Capture the cell that displays the provided text and extract its (x, y) central coordinate. 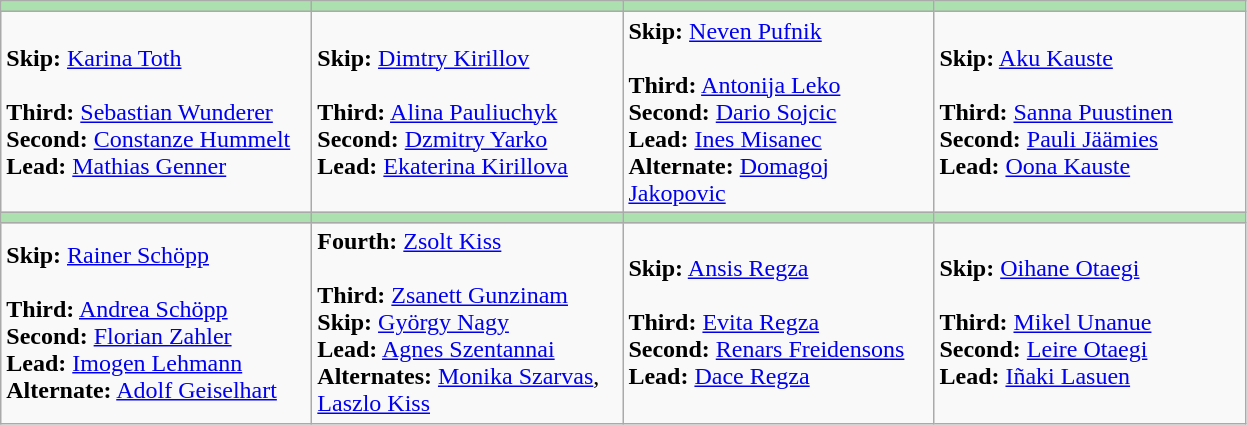
Skip: Rainer Schöpp Third: Andrea Schöpp Second: Florian Zahler Lead: Imogen Lehmann Alternate: Adolf Geiselhart (156, 323)
Skip: Karina Toth Third: Sebastian Wunderer Second: Constanze Hummelt Lead: Mathias Genner (156, 112)
Skip: Ansis Regza Third: Evita Regza Second: Renars Freidensons Lead: Dace Regza (778, 323)
Skip: Oihane Otaegi Third: Mikel Unanue Second: Leire Otaegi Lead: Iñaki Lasuen (1090, 323)
Skip: Neven Pufnik Third: Antonija Leko Second: Dario Sojcic Lead: Ines Misanec Alternate: Domagoj Jakopovic (778, 112)
Skip: Aku Kauste Third: Sanna Puustinen Second: Pauli Jäämies Lead: Oona Kauste (1090, 112)
Fourth: Zsolt Kiss Third: Zsanett Gunzinam Skip: György Nagy Lead: Agnes Szentannai Alternates: Monika Szarvas, Laszlo Kiss (468, 323)
Skip: Dimtry Kirillov Third: Alina Pauliuchyk Second: Dzmitry Yarko Lead: Ekaterina Kirillova (468, 112)
